Detect which cell encompasses the target text, then output its [x, y] center coordinate. 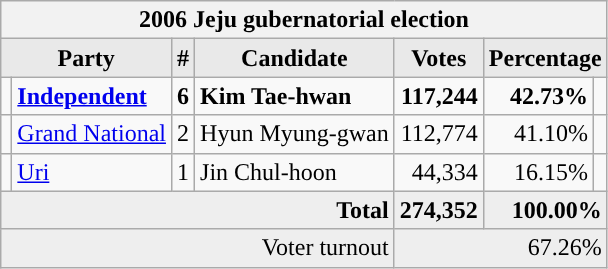
Voter turnout [198, 248]
274,352 [438, 210]
67.26% [500, 248]
6 [182, 96]
Kim Tae-hwan [295, 96]
Party [86, 58]
Candidate [295, 58]
2006 Jeju gubernatorial election [304, 20]
# [182, 58]
Uri [92, 172]
Hyun Myung-gwan [295, 134]
16.15% [538, 172]
112,774 [438, 134]
Total [198, 210]
Votes [438, 58]
42.73% [538, 96]
Grand National [92, 134]
100.00% [545, 210]
Percentage [545, 58]
Independent [92, 96]
2 [182, 134]
44,334 [438, 172]
Jin Chul-hoon [295, 172]
41.10% [538, 134]
1 [182, 172]
117,244 [438, 96]
